Pinpoint the cell where the given text exists, returning its [X, Y] midpoint coordinate. 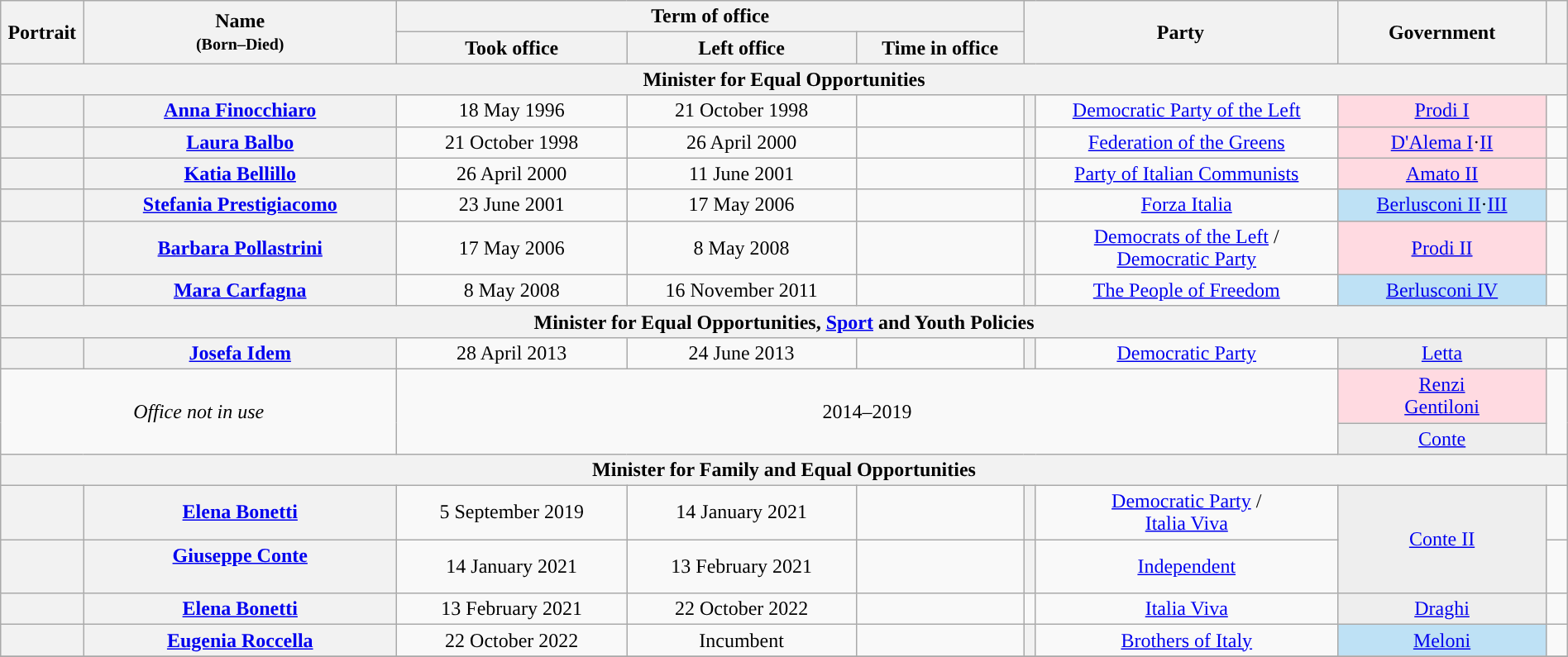
Name(Born–Died) [240, 32]
Brothers of Italy [1186, 640]
Party [1181, 32]
Forza Italia [1186, 205]
Independent [1186, 567]
Conte II [1442, 540]
Amato II [1442, 174]
Portrait [42, 32]
Democratic Party of the Left [1186, 111]
Minister for Equal Opportunities, Sport and Youth Policies [784, 321]
Took office [512, 48]
Eugenia Roccella [240, 640]
Minister for Equal Opportunities [784, 79]
D'Alema I·II [1442, 142]
Democratic Party /Italia Viva [1186, 512]
Josefa Idem [240, 353]
Meloni [1442, 640]
Italia Viva [1186, 609]
16 November 2011 [742, 290]
5 September 2019 [512, 512]
Stefania Prestigiacomo [240, 205]
Mara Carfagna [240, 290]
Prodi I [1442, 111]
RenziGentiloni [1442, 395]
Prodi II [1442, 248]
Katia Bellillo [240, 174]
Time in office [940, 48]
Laura Balbo [240, 142]
Left office [742, 48]
Democrats of the Left /Democratic Party [1186, 248]
Democratic Party [1186, 353]
Party of Italian Communists [1186, 174]
Government [1442, 32]
11 June 2001 [742, 174]
Berlusconi IV [1442, 290]
Federation of the Greens [1186, 142]
Barbara Pollastrini [240, 248]
Conte [1442, 439]
28 April 2013 [512, 353]
Minister for Family and Equal Opportunities [784, 470]
18 May 1996 [512, 111]
23 June 2001 [512, 205]
Incumbent [742, 640]
Giuseppe Conte [240, 567]
Letta [1442, 353]
Draghi [1442, 609]
24 June 2013 [742, 353]
Term of office [710, 17]
2014–2019 [867, 412]
Office not in use [198, 412]
The People of Freedom [1186, 290]
Berlusconi II·III [1442, 205]
Anna Finocchiaro [240, 111]
